Pinpoint the cell where the given text exists, returning its (X, Y) midpoint coordinate. 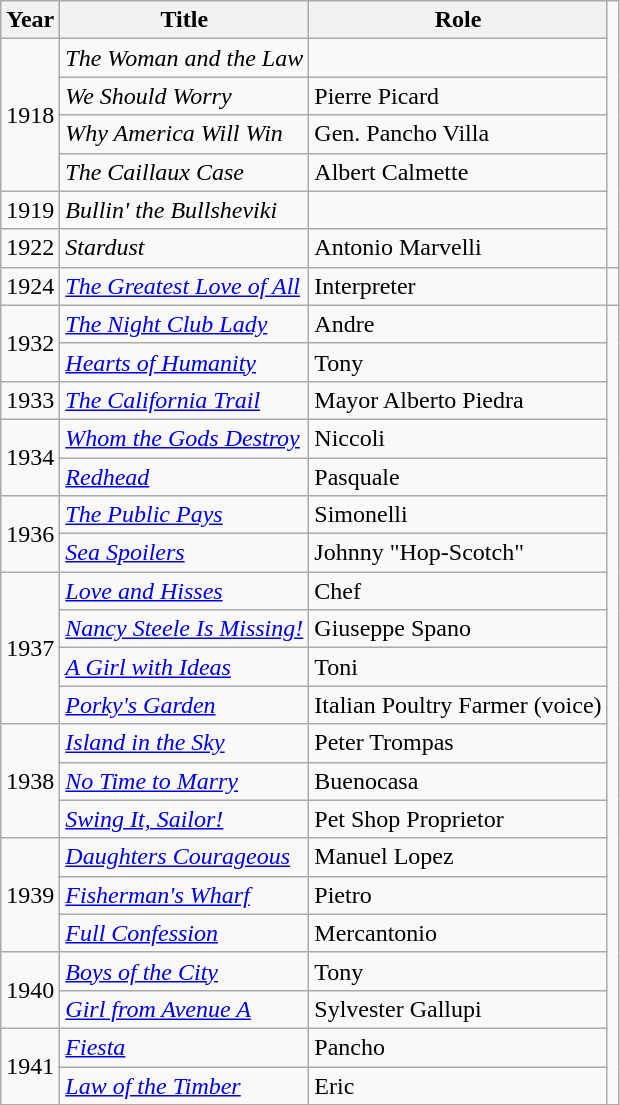
Sea Spoilers (184, 553)
1924 (30, 286)
Hearts of Humanity (184, 362)
Albert Calmette (458, 172)
1941 (30, 1066)
The Night Club Lady (184, 324)
Eric (458, 1085)
Pet Shop Proprietor (458, 819)
We Should Worry (184, 96)
Bullin' the Bullsheviki (184, 210)
The Caillaux Case (184, 172)
Pasquale (458, 477)
Giuseppe Spano (458, 629)
Interpreter (458, 286)
Italian Poultry Farmer (voice) (458, 705)
Why America Will Win (184, 134)
Full Confession (184, 933)
Daughters Courageous (184, 857)
A Girl with Ideas (184, 667)
The Woman and the Law (184, 58)
Whom the Gods Destroy (184, 438)
Title (184, 20)
Law of the Timber (184, 1085)
Year (30, 20)
1940 (30, 990)
Sylvester Gallupi (458, 1009)
The Public Pays (184, 515)
Gen. Pancho Villa (458, 134)
1919 (30, 210)
1936 (30, 534)
Fisherman's Wharf (184, 895)
Pietro (458, 895)
Andre (458, 324)
Boys of the City (184, 971)
1918 (30, 115)
1922 (30, 248)
Mayor Alberto Piedra (458, 400)
Johnny "Hop-Scotch" (458, 553)
Buenocasa (458, 781)
The California Trail (184, 400)
Island in the Sky (184, 743)
Mercantonio (458, 933)
Pierre Picard (458, 96)
Role (458, 20)
1932 (30, 343)
Fiesta (184, 1047)
Simonelli (458, 515)
Porky's Garden (184, 705)
Chef (458, 591)
Love and Hisses (184, 591)
1939 (30, 895)
1937 (30, 648)
Swing It, Sailor! (184, 819)
Toni (458, 667)
1933 (30, 400)
Girl from Avenue A (184, 1009)
Pancho (458, 1047)
Stardust (184, 248)
Peter Trompas (458, 743)
Redhead (184, 477)
No Time to Marry (184, 781)
Nancy Steele Is Missing! (184, 629)
Antonio Marvelli (458, 248)
Manuel Lopez (458, 857)
The Greatest Love of All (184, 286)
Niccoli (458, 438)
1934 (30, 457)
1938 (30, 781)
